Return (X, Y) of the center of cell containing provided text 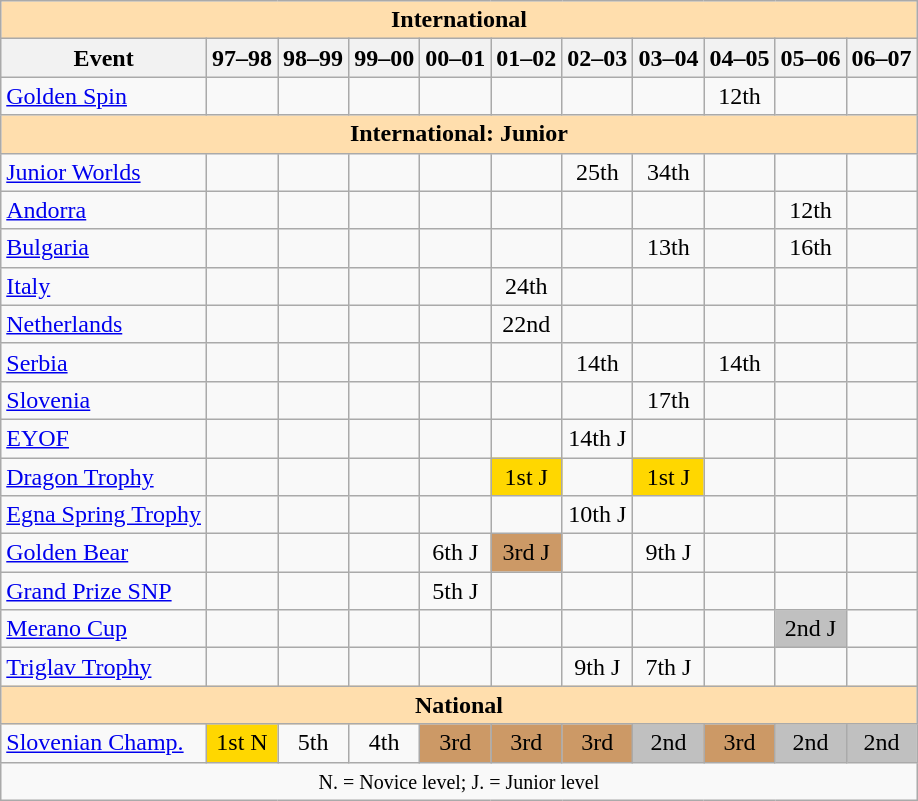
Junior Worlds (104, 172)
97–98 (242, 58)
Bulgaria (104, 248)
01–02 (526, 58)
98–99 (314, 58)
Slovenia (104, 400)
1st N (242, 743)
Dragon Trophy (104, 477)
02–03 (598, 58)
03–04 (668, 58)
Italy (104, 286)
International (459, 20)
Event (104, 58)
Serbia (104, 362)
00–01 (456, 58)
10th J (598, 515)
17th (668, 400)
06–07 (882, 58)
3rd J (526, 553)
05–06 (810, 58)
International: Junior (459, 134)
99–00 (384, 58)
Grand Prize SNP (104, 591)
Netherlands (104, 324)
N. = Novice level; J. = Junior level (459, 781)
04–05 (740, 58)
14th J (598, 438)
2nd J (810, 629)
16th (810, 248)
Merano Cup (104, 629)
24th (526, 286)
Andorra (104, 210)
5th (314, 743)
National (459, 705)
Golden Bear (104, 553)
22nd (526, 324)
EYOF (104, 438)
25th (598, 172)
Triglav Trophy (104, 667)
Slovenian Champ. (104, 743)
7th J (668, 667)
13th (668, 248)
Golden Spin (104, 96)
34th (668, 172)
5th J (456, 591)
4th (384, 743)
6th J (456, 553)
Egna Spring Trophy (104, 515)
